Scan for the cell matching the given text and deliver its (x, y) coordinate at center. 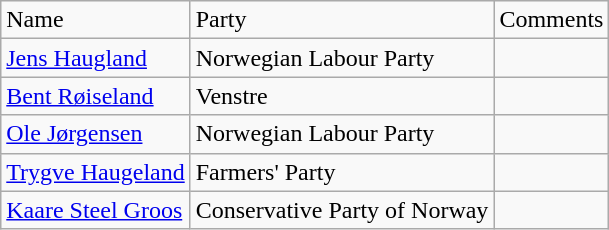
Venstre (342, 96)
Jens Haugland (96, 58)
Name (96, 20)
Trygve Haugeland (96, 172)
Kaare Steel Groos (96, 210)
Bent Røiseland (96, 96)
Comments (552, 20)
Farmers' Party (342, 172)
Ole Jørgensen (96, 134)
Conservative Party of Norway (342, 210)
Party (342, 20)
